Extract the [X, Y] coordinate from the center of the cell holding the provided text.  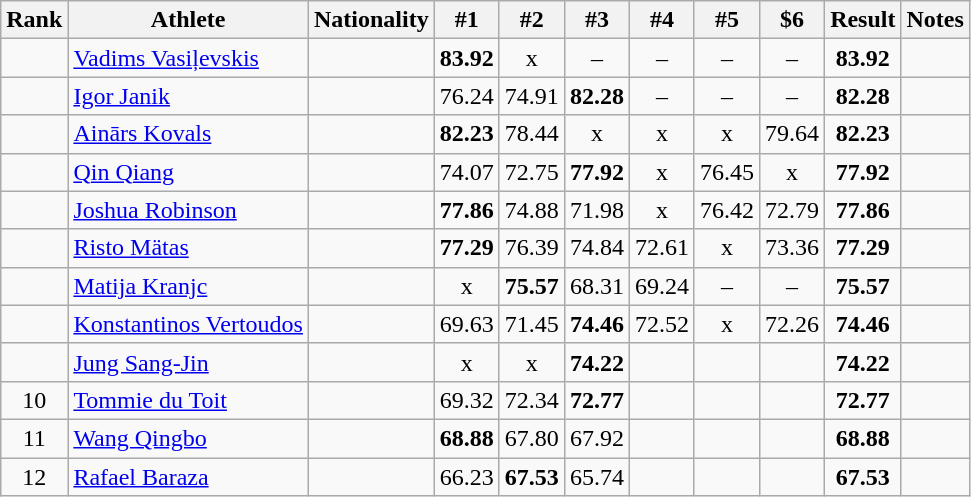
69.63 [466, 324]
Jung Sang-Jin [188, 362]
68.31 [596, 286]
#2 [532, 20]
74.88 [532, 210]
71.45 [532, 324]
72.34 [532, 400]
72.61 [662, 248]
71.98 [596, 210]
11 [34, 438]
78.44 [532, 134]
$6 [792, 20]
74.91 [532, 96]
76.39 [532, 248]
12 [34, 477]
#1 [466, 20]
72.79 [792, 210]
#5 [726, 20]
10 [34, 400]
Joshua Robinson [188, 210]
67.80 [532, 438]
76.45 [726, 172]
76.42 [726, 210]
Athlete [188, 20]
72.52 [662, 324]
Tommie du Toit [188, 400]
66.23 [466, 477]
65.74 [596, 477]
69.24 [662, 286]
Rank [34, 20]
#3 [596, 20]
74.84 [596, 248]
74.07 [466, 172]
Risto Mätas [188, 248]
69.32 [466, 400]
Konstantinos Vertoudos [188, 324]
Rafael Baraza [188, 477]
Qin Qiang [188, 172]
Result [863, 20]
67.92 [596, 438]
72.75 [532, 172]
Igor Janik [188, 96]
76.24 [466, 96]
Notes [935, 20]
73.36 [792, 248]
#4 [662, 20]
79.64 [792, 134]
Vadims Vasiļevskis [188, 58]
Matija Kranjc [188, 286]
Wang Qingbo [188, 438]
72.26 [792, 324]
Nationality [371, 20]
Ainārs Kovals [188, 134]
